Scan for the cell matching the given text and deliver its [X, Y] coordinate at center. 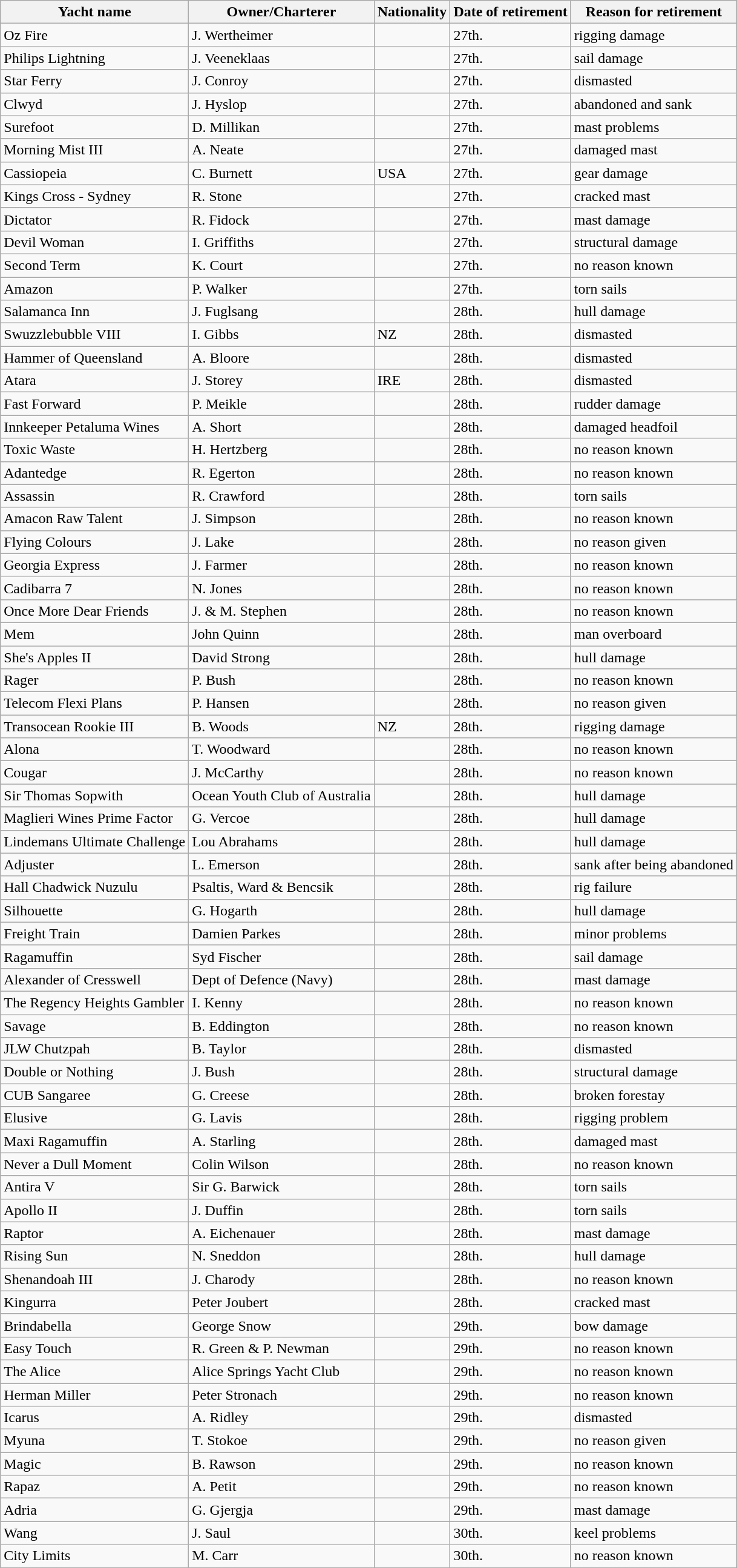
Cougar [94, 772]
Rising Sun [94, 1256]
Syd Fischer [281, 957]
IRE [412, 381]
Star Ferry [94, 81]
Kings Cross - Sydney [94, 196]
Adria [94, 1510]
broken forestay [653, 1095]
USA [412, 173]
Georgia Express [94, 565]
Toxic Waste [94, 450]
Hall Chadwick Nuzulu [94, 888]
J. Fuglsang [281, 312]
Once More Dear Friends [94, 611]
R. Crawford [281, 496]
B. Taylor [281, 1049]
A. Ridley [281, 1418]
P. Hansen [281, 703]
B. Eddington [281, 1026]
mast problems [653, 127]
G. Gjergja [281, 1510]
R. Stone [281, 196]
Atara [94, 381]
Rapaz [94, 1487]
L. Emerson [281, 865]
rigging problem [653, 1118]
Reason for retirement [653, 12]
Amazon [94, 289]
A. Eichenauer [281, 1233]
Freight Train [94, 934]
Brindabella [94, 1325]
Telecom Flexi Plans [94, 703]
J. Hyslop [281, 104]
rig failure [653, 888]
JLW Chutzpah [94, 1049]
Antira V [94, 1187]
Myuna [94, 1441]
Alona [94, 749]
Salamanca Inn [94, 312]
A. Neate [281, 150]
Ragamuffin [94, 957]
J. Conroy [281, 81]
Date of retirement [511, 12]
Yacht name [94, 12]
Assassin [94, 496]
P. Bush [281, 680]
Cassiopeia [94, 173]
Mem [94, 634]
Magic [94, 1464]
J. & M. Stephen [281, 611]
Sir Thomas Sopwith [94, 796]
Ocean Youth Club of Australia [281, 796]
Maxi Ragamuffin [94, 1141]
The Regency Heights Gambler [94, 1003]
N. Sneddon [281, 1256]
Elusive [94, 1118]
N. Jones [281, 588]
A. Bloore [281, 358]
CUB Sangaree [94, 1095]
Kingurra [94, 1302]
Clwyd [94, 104]
Hammer of Queensland [94, 358]
J. Farmer [281, 565]
I. Gibbs [281, 335]
Alexander of Cresswell [94, 980]
John Quinn [281, 634]
Dictator [94, 219]
Herman Miller [94, 1394]
Adjuster [94, 865]
A. Short [281, 427]
R. Egerton [281, 473]
Savage [94, 1026]
I. Griffiths [281, 242]
Damien Parkes [281, 934]
I. Kenny [281, 1003]
Maglieri Wines Prime Factor [94, 819]
J. McCarthy [281, 772]
minor problems [653, 934]
J. Duffin [281, 1210]
Peter Joubert [281, 1302]
man overboard [653, 634]
Double or Nothing [94, 1072]
rudder damage [653, 404]
G. Hogarth [281, 911]
B. Rawson [281, 1464]
sank after being abandoned [653, 865]
Nationality [412, 12]
K. Court [281, 265]
Philips Lightning [94, 58]
Morning Mist III [94, 150]
David Strong [281, 657]
Adantedge [94, 473]
J. Simpson [281, 519]
A. Starling [281, 1141]
D. Millikan [281, 127]
Icarus [94, 1418]
Cadibarra 7 [94, 588]
Colin Wilson [281, 1164]
Swuzzlebubble VIII [94, 335]
C. Burnett [281, 173]
Second Term [94, 265]
Never a Dull Moment [94, 1164]
G. Creese [281, 1095]
Fast Forward [94, 404]
Flying Colours [94, 542]
J. Veeneklaas [281, 58]
She's Apples II [94, 657]
Rager [94, 680]
Amacon Raw Talent [94, 519]
B. Woods [281, 726]
bow damage [653, 1325]
Owner/Charterer [281, 12]
G. Vercoe [281, 819]
T. Stokoe [281, 1441]
T. Woodward [281, 749]
Sir G. Barwick [281, 1187]
J. Storey [281, 381]
Dept of Defence (Navy) [281, 980]
G. Lavis [281, 1118]
Shenandoah III [94, 1279]
R. Fidock [281, 219]
P. Walker [281, 289]
J. Lake [281, 542]
gear damage [653, 173]
J. Bush [281, 1072]
Lou Abrahams [281, 842]
abandoned and sank [653, 104]
M. Carr [281, 1556]
keel problems [653, 1533]
Apollo II [94, 1210]
Devil Woman [94, 242]
R. Green & P. Newman [281, 1348]
Peter Stronach [281, 1394]
George Snow [281, 1325]
Lindemans Ultimate Challenge [94, 842]
P. Meikle [281, 404]
A. Petit [281, 1487]
Alice Springs Yacht Club [281, 1371]
Silhouette [94, 911]
Innkeeper Petaluma Wines [94, 427]
damaged headfoil [653, 427]
H. Hertzberg [281, 450]
J. Charody [281, 1279]
Easy Touch [94, 1348]
J. Saul [281, 1533]
J. Wertheimer [281, 35]
Raptor [94, 1233]
Surefoot [94, 127]
Wang [94, 1533]
The Alice [94, 1371]
Oz Fire [94, 35]
Psaltis, Ward & Bencsik [281, 888]
Transocean Rookie III [94, 726]
City Limits [94, 1556]
